Return the [X, Y] coordinate for the center point of the cell that contains the specified text.  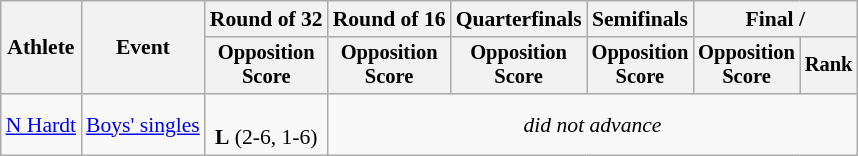
Semifinals [640, 19]
Athlete [41, 48]
L (2-6, 1-6) [266, 124]
Round of 32 [266, 19]
Boys' singles [143, 124]
Rank [829, 66]
Quarterfinals [519, 19]
did not advance [593, 124]
Round of 16 [390, 19]
N Hardt [41, 124]
Final / [775, 19]
Event [143, 48]
